Determine the [X, Y] coordinate at the center of the cell enclosing the given text.  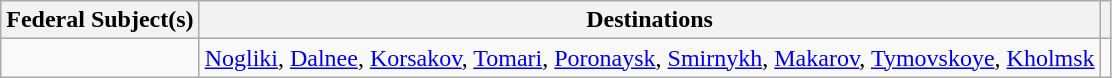
Destinations [650, 20]
Federal Subject(s) [100, 20]
Nogliki, Dalnee, Korsakov, Tomari, Poronaysk, Smirnykh, Makarov, Tymovskoye, Kholmsk [650, 58]
